Provide the [x, y] coordinate of the cell's center where the given text is located.  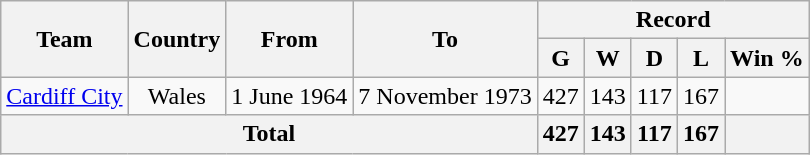
Total [269, 134]
G [560, 58]
W [608, 58]
D [654, 58]
7 November 1973 [445, 96]
Country [177, 39]
Wales [177, 96]
From [290, 39]
Record [673, 20]
L [700, 58]
Team [64, 39]
Cardiff City [64, 96]
To [445, 39]
Win % [768, 58]
1 June 1964 [290, 96]
